Identify which cell holds the provided text, then report its (x, y) central coordinate. 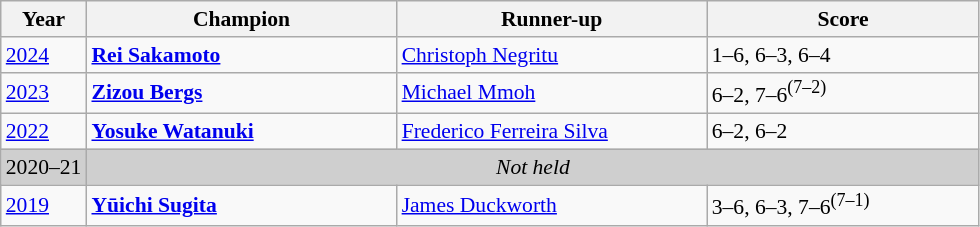
Yūichi Sugita (241, 206)
James Duckworth (552, 206)
Frederico Ferreira Silva (552, 132)
Runner-up (552, 19)
Rei Sakamoto (241, 55)
2023 (44, 92)
2024 (44, 55)
6–2, 6–2 (844, 132)
Score (844, 19)
Not held (532, 167)
2020–21 (44, 167)
Champion (241, 19)
Christoph Negritu (552, 55)
Year (44, 19)
2022 (44, 132)
2019 (44, 206)
6–2, 7–6(7–2) (844, 92)
3–6, 6–3, 7–6(7–1) (844, 206)
Zizou Bergs (241, 92)
Michael Mmoh (552, 92)
1–6, 6–3, 6–4 (844, 55)
Yosuke Watanuki (241, 132)
